Scan for the cell matching the given text and deliver its (x, y) coordinate at center. 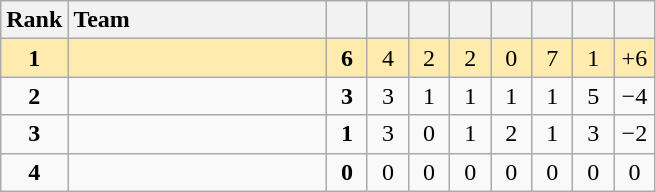
Rank (34, 20)
5 (594, 96)
+6 (634, 58)
−4 (634, 96)
7 (552, 58)
−2 (634, 134)
Team (198, 20)
6 (346, 58)
